Search for the cell housing the specified text and yield its [x, y] center coordinate. 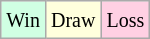
Draw [72, 20]
Loss [126, 20]
Win [24, 20]
